Search for the cell housing the specified text and yield its [x, y] center coordinate. 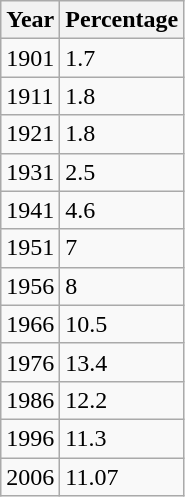
11.3 [122, 438]
8 [122, 286]
12.2 [122, 400]
1901 [30, 58]
1911 [30, 96]
1951 [30, 248]
1996 [30, 438]
1.7 [122, 58]
1941 [30, 210]
7 [122, 248]
Percentage [122, 20]
4.6 [122, 210]
1931 [30, 172]
13.4 [122, 362]
11.07 [122, 477]
1921 [30, 134]
1956 [30, 286]
Year [30, 20]
1976 [30, 362]
10.5 [122, 324]
2.5 [122, 172]
1986 [30, 400]
1966 [30, 324]
2006 [30, 477]
